Identify which cell holds the provided text, then report its (X, Y) central coordinate. 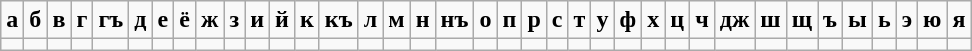
х (654, 20)
в (59, 20)
р (534, 20)
к (306, 20)
п (510, 20)
дж (734, 20)
а (12, 20)
ъ (830, 20)
б (36, 20)
о (486, 20)
ь (884, 20)
ж (209, 20)
й (282, 20)
и (258, 20)
ю (932, 20)
ф (628, 20)
ё (185, 20)
щ (802, 20)
нъ (454, 20)
я (959, 20)
ы (858, 20)
з (234, 20)
ш (770, 20)
т (580, 20)
с (557, 20)
л (370, 20)
г (82, 20)
гъ (111, 20)
ц (678, 20)
э (906, 20)
е (163, 20)
м (396, 20)
н (422, 20)
къ (338, 20)
ч (702, 20)
д (140, 20)
у (602, 20)
